Identify which cell holds the provided text, then report its [X, Y] central coordinate. 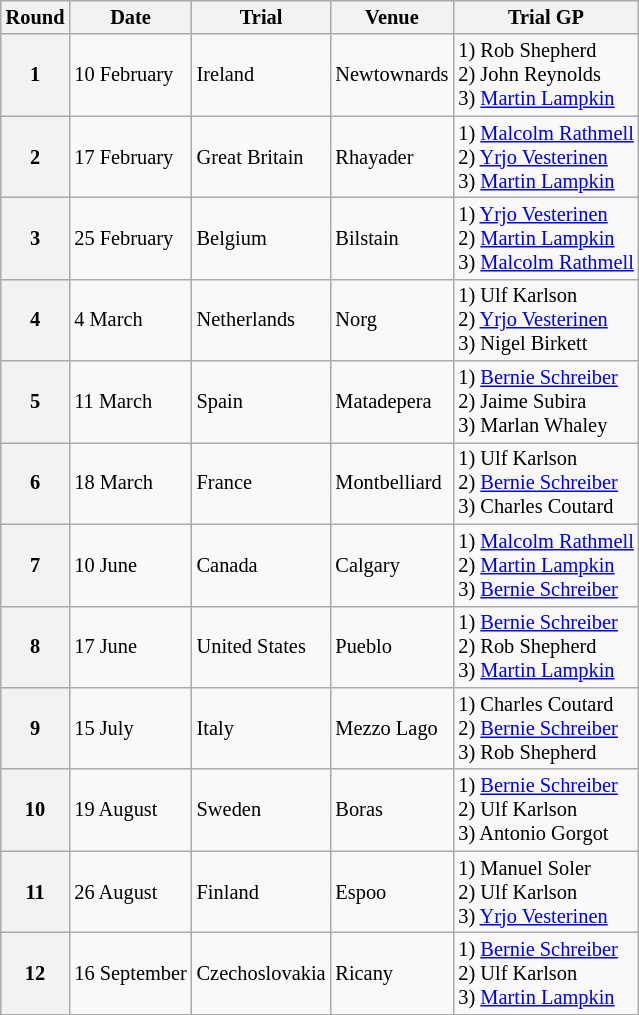
Norg [392, 320]
Bilstain [392, 238]
Spain [262, 402]
Mezzo Lago [392, 728]
1) Bernie Schreiber 2) Ulf Karlson 3) Martin Lampkin [546, 973]
4 March [130, 320]
Date [130, 17]
1) Bernie Schreiber 2) Rob Shepherd 3) Martin Lampkin [546, 647]
Trial GP [546, 17]
11 March [130, 402]
1) Manuel Soler 2) Ulf Karlson 3) Yrjo Vesterinen [546, 892]
1 [36, 75]
1) Bernie Schreiber 2) Jaime Subira 3) Marlan Whaley [546, 402]
Matadepera [392, 402]
Czechoslovakia [262, 973]
9 [36, 728]
Belgium [262, 238]
8 [36, 647]
17 June [130, 647]
1) Ulf Karlson 2) Yrjo Vesterinen 3) Nigel Birkett [546, 320]
Trial [262, 17]
17 February [130, 157]
10 June [130, 565]
Finland [262, 892]
Calgary [392, 565]
1) Yrjo Vesterinen 2) Martin Lampkin 3) Malcolm Rathmell [546, 238]
10 [36, 810]
2 [36, 157]
Ricany [392, 973]
4 [36, 320]
Boras [392, 810]
15 July [130, 728]
United States [262, 647]
France [262, 483]
Italy [262, 728]
1) Ulf Karlson 2) Bernie Schreiber 3) Charles Coutard [546, 483]
11 [36, 892]
3 [36, 238]
Netherlands [262, 320]
Rhayader [392, 157]
Ireland [262, 75]
16 September [130, 973]
Montbelliard [392, 483]
1) Malcolm Rathmell 2) Yrjo Vesterinen 3) Martin Lampkin [546, 157]
18 March [130, 483]
1) Malcolm Rathmell 2) Martin Lampkin 3) Bernie Schreiber [546, 565]
1) Rob Shepherd 2) John Reynolds 3) Martin Lampkin [546, 75]
5 [36, 402]
26 August [130, 892]
Sweden [262, 810]
Round [36, 17]
1) Charles Coutard 2) Bernie Schreiber 3) Rob Shepherd [546, 728]
1) Bernie Schreiber 2) Ulf Karlson 3) Antonio Gorgot [546, 810]
10 February [130, 75]
Espoo [392, 892]
12 [36, 973]
Canada [262, 565]
Newtownards [392, 75]
6 [36, 483]
19 August [130, 810]
7 [36, 565]
Great Britain [262, 157]
Pueblo [392, 647]
Venue [392, 17]
25 February [130, 238]
